Identify which cell holds the provided text, then report its [x, y] central coordinate. 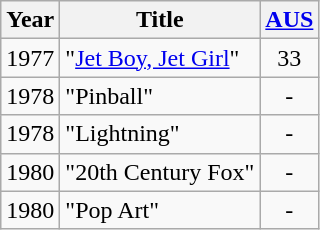
"20th Century Fox" [160, 172]
"Lightning" [160, 134]
Year [30, 20]
33 [290, 58]
"Pinball" [160, 96]
AUS [290, 20]
1977 [30, 58]
"Pop Art" [160, 210]
Title [160, 20]
"Jet Boy, Jet Girl" [160, 58]
